Scan for the cell matching the given text and deliver its (X, Y) coordinate at center. 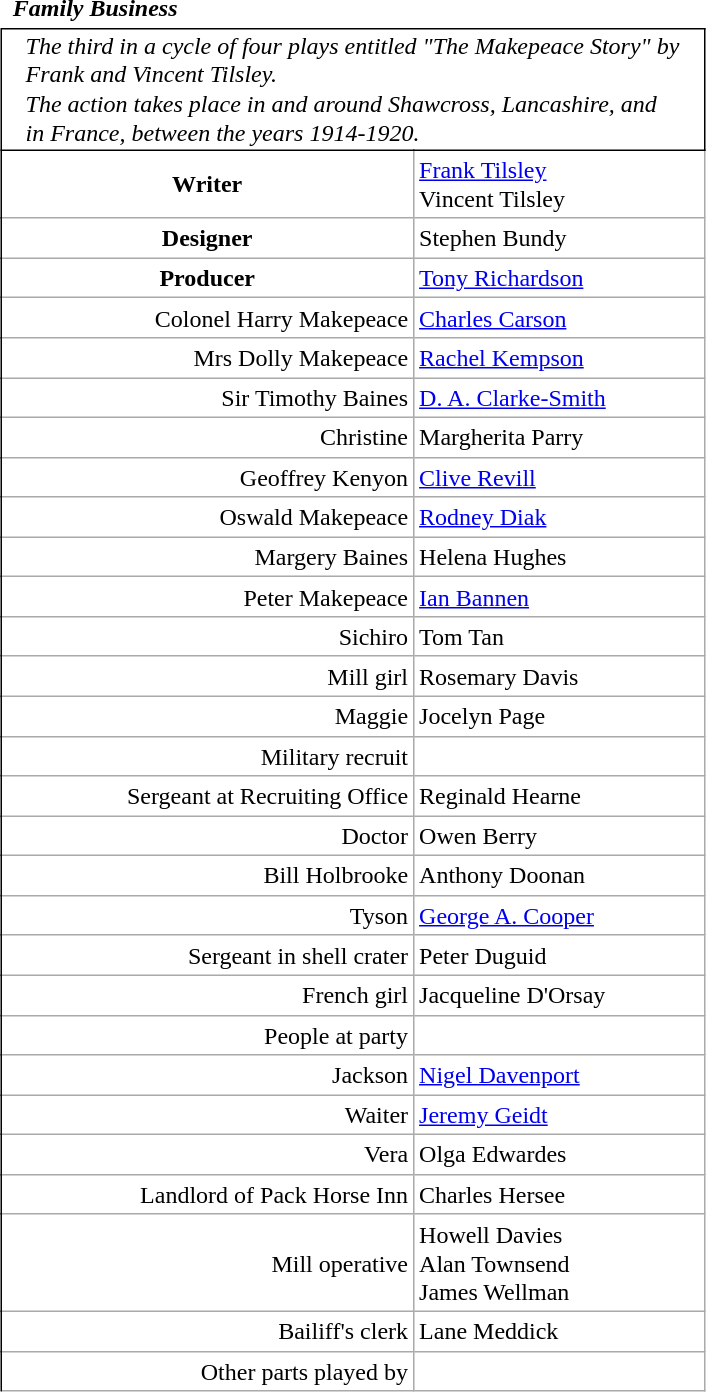
D. A. Clarke-Smith (560, 398)
Designer (208, 238)
Bailiff's clerk (208, 1332)
Owen Berry (560, 836)
Mill operative (208, 1262)
Frank TilsleyVincent Tilsley (560, 184)
Anthony Doonan (560, 876)
Landlord of Pack Horse Inn (208, 1194)
Writer (208, 184)
Sichiro (208, 637)
Military recruit (208, 756)
Peter Duguid (560, 955)
Howell DaviesAlan TownsendJames Wellman (560, 1262)
Olga Edwardes (560, 1155)
Ian Bannen (560, 597)
Rosemary Davis (560, 676)
Jackson (208, 1075)
Sir Timothy Baines (208, 398)
People at party (208, 1035)
Mrs Dolly Makepeace (208, 358)
Christine (208, 437)
Doctor (208, 836)
Helena Hughes (560, 557)
Sergeant in shell crater (208, 955)
Mill girl (208, 676)
Maggie (208, 716)
Tom Tan (560, 637)
Vera (208, 1155)
Margherita Parry (560, 437)
Reginald Hearne (560, 796)
Colonel Harry Makepeace (208, 318)
Tyson (208, 915)
Jocelyn Page (560, 716)
Other parts played by (208, 1371)
Rodney Diak (560, 517)
Jacqueline D'Orsay (560, 995)
Producer (208, 278)
Charles Carson (560, 318)
Sergeant at Recruiting Office (208, 796)
Clive Revill (560, 477)
Jeremy Geidt (560, 1115)
Oswald Makepeace (208, 517)
Waiter (208, 1115)
Tony Richardson (560, 278)
Nigel Davenport (560, 1075)
George A. Cooper (560, 915)
Stephen Bundy (560, 238)
Charles Hersee (560, 1194)
Peter Makepeace (208, 597)
Margery Baines (208, 557)
Bill Holbrooke (208, 876)
Lane Meddick (560, 1332)
French girl (208, 995)
Geoffrey Kenyon (208, 477)
Rachel Kempson (560, 358)
